Search for the cell housing the specified text and yield its [x, y] center coordinate. 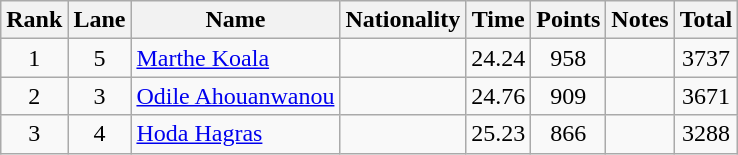
Lane [100, 20]
Odile Ahouanwanou [236, 96]
4 [100, 134]
3288 [706, 134]
Hoda Hagras [236, 134]
5 [100, 58]
25.23 [498, 134]
Nationality [403, 20]
3671 [706, 96]
24.24 [498, 58]
Points [568, 20]
2 [34, 96]
958 [568, 58]
Total [706, 20]
1 [34, 58]
3737 [706, 58]
909 [568, 96]
Notes [640, 20]
Marthe Koala [236, 58]
Rank [34, 20]
866 [568, 134]
24.76 [498, 96]
Time [498, 20]
Name [236, 20]
